Search for the cell housing the specified text and yield its (x, y) center coordinate. 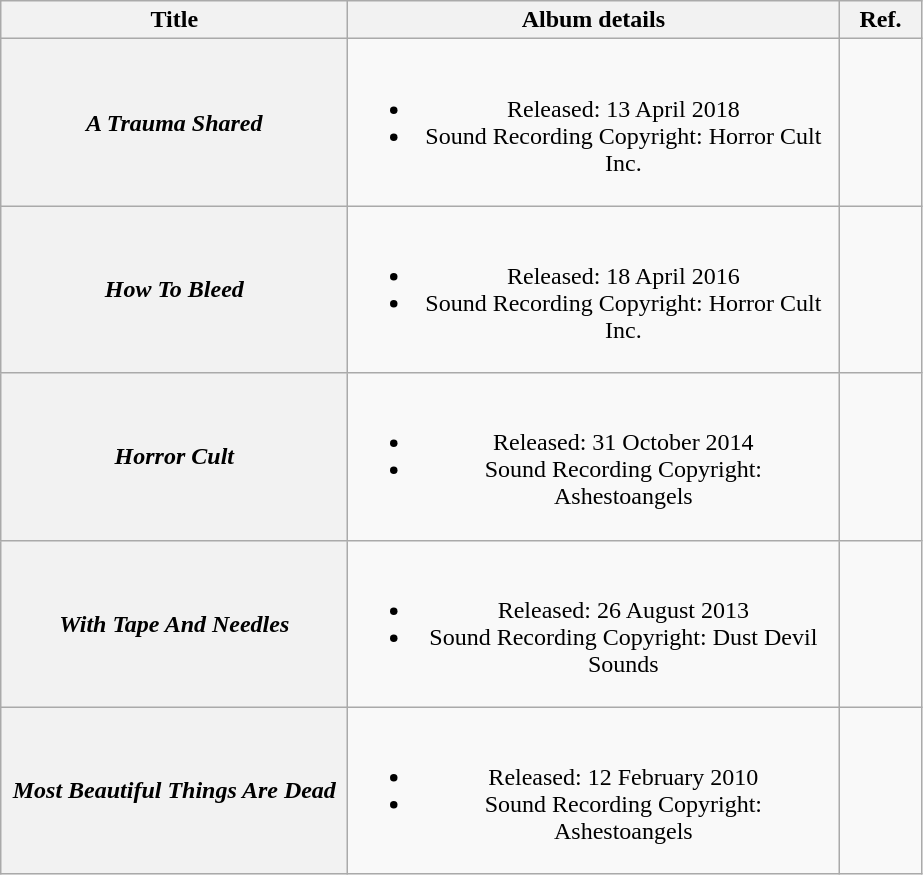
Released: 26 August 2013Sound Recording Copyright: Dust Devil Sounds (594, 624)
Released: 12 February 2010Sound Recording Copyright: Ashestoangels (594, 790)
With Tape And Needles (174, 624)
Released: 31 October 2014Sound Recording Copyright: Ashestoangels (594, 456)
How To Bleed (174, 290)
Released: 13 April 2018Sound Recording Copyright: Horror Cult Inc. (594, 122)
A Trauma Shared (174, 122)
Title (174, 20)
Ref. (880, 20)
Most Beautiful Things Are Dead (174, 790)
Album details (594, 20)
Horror Cult (174, 456)
Released: 18 April 2016Sound Recording Copyright: Horror Cult Inc. (594, 290)
